Pinpoint the cell where the given text exists, returning its (X, Y) midpoint coordinate. 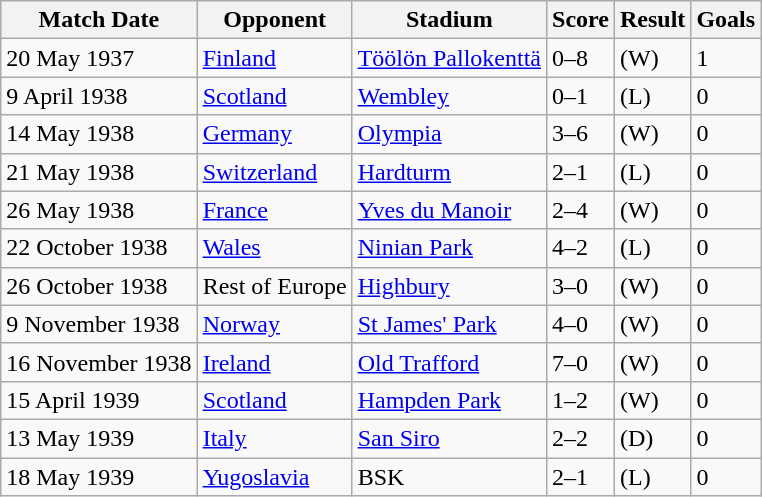
(D) (652, 438)
Olympia (449, 134)
0–1 (581, 96)
7–0 (581, 362)
1–2 (581, 400)
26 May 1938 (99, 210)
9 April 1938 (99, 96)
26 October 1938 (99, 286)
Germany (274, 134)
Finland (274, 58)
Match Date (99, 20)
Yugoslavia (274, 477)
BSK (449, 477)
3–0 (581, 286)
4–2 (581, 248)
Highbury (449, 286)
Ireland (274, 362)
Switzerland (274, 172)
Hampden Park (449, 400)
1 (726, 58)
Hardturm (449, 172)
Rest of Europe (274, 286)
France (274, 210)
Result (652, 20)
San Siro (449, 438)
21 May 1938 (99, 172)
9 November 1938 (99, 324)
18 May 1939 (99, 477)
2–4 (581, 210)
15 April 1939 (99, 400)
16 November 1938 (99, 362)
13 May 1939 (99, 438)
Ninian Park (449, 248)
Yves du Manoir (449, 210)
Score (581, 20)
St James' Park (449, 324)
Töölön Pallokenttä (449, 58)
20 May 1937 (99, 58)
Old Trafford (449, 362)
3–6 (581, 134)
Wales (274, 248)
2–2 (581, 438)
Stadium (449, 20)
14 May 1938 (99, 134)
Wembley (449, 96)
0–8 (581, 58)
Italy (274, 438)
Norway (274, 324)
Opponent (274, 20)
4–0 (581, 324)
22 October 1938 (99, 248)
Goals (726, 20)
